Return the [X, Y] coordinate for the center point of the cell that contains the specified text.  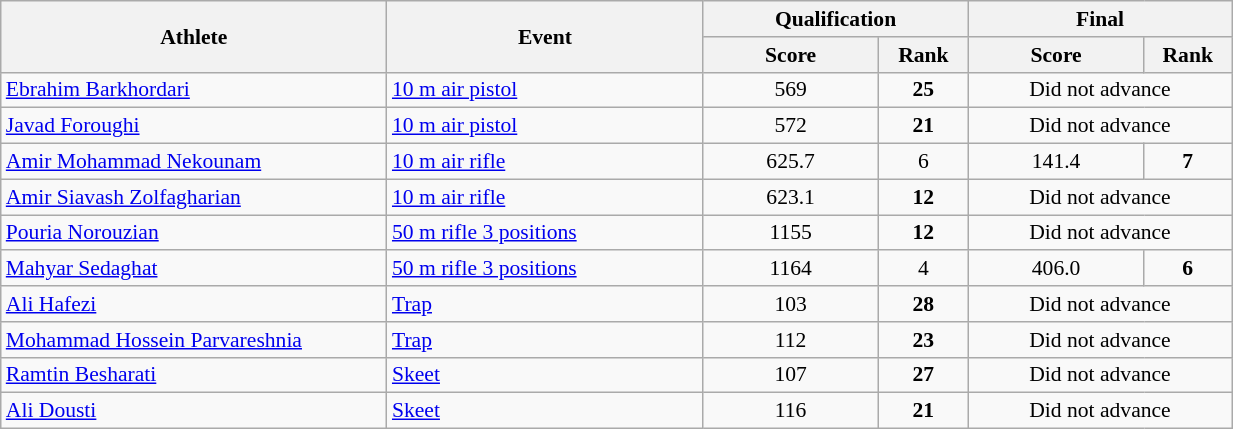
Amir Mohammad Nekounam [194, 162]
406.0 [1056, 269]
Event [545, 36]
107 [791, 375]
4 [923, 269]
569 [791, 90]
Mahyar Sedaghat [194, 269]
Athlete [194, 36]
Pouria Norouzian [194, 233]
Qualification [836, 19]
Ali Dousti [194, 411]
27 [923, 375]
25 [923, 90]
1155 [791, 233]
112 [791, 340]
625.7 [791, 162]
Javad Foroughi [194, 126]
Amir Siavash Zolfagharian [194, 197]
116 [791, 411]
623.1 [791, 197]
1164 [791, 269]
103 [791, 304]
Ramtin Besharati [194, 375]
Ali Hafezi [194, 304]
572 [791, 126]
141.4 [1056, 162]
28 [923, 304]
Ebrahim Barkhordari [194, 90]
Mohammad Hossein Parvareshnia [194, 340]
7 [1188, 162]
23 [923, 340]
Final [1100, 19]
